Determine the (x, y) coordinate at the center of the cell enclosing the given text.  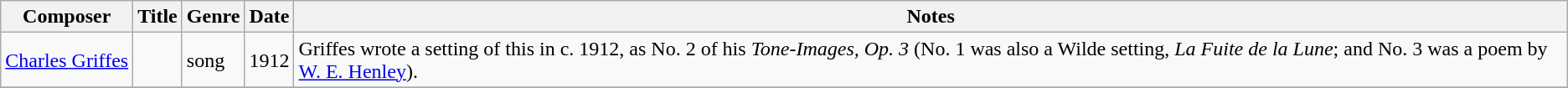
Title (157, 17)
Charles Griffes (67, 60)
Notes (931, 17)
Composer (67, 17)
song (213, 60)
Date (270, 17)
1912 (270, 60)
Genre (213, 17)
